For the text-containing cell, return its midpoint in (x, y) coordinate format. 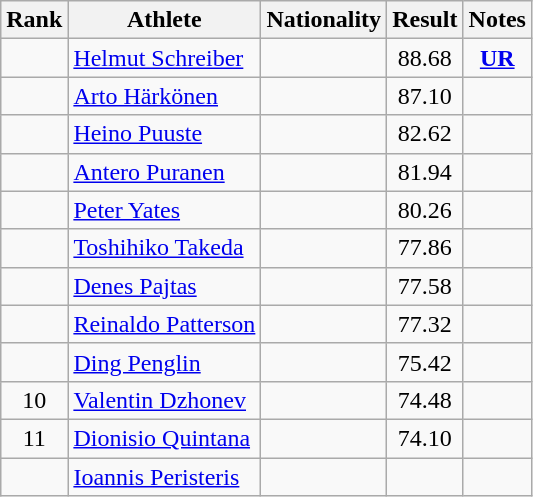
Result (425, 20)
Rank (34, 20)
77.58 (425, 286)
Valentin Dzhonev (164, 400)
77.32 (425, 324)
88.68 (425, 58)
87.10 (425, 96)
Denes Pajtas (164, 286)
75.42 (425, 362)
Ioannis Peristeris (164, 477)
Helmut Schreiber (164, 58)
Toshihiko Takeda (164, 248)
UR (497, 58)
74.48 (425, 400)
82.62 (425, 134)
Ding Penglin (164, 362)
Dionisio Quintana (164, 438)
Peter Yates (164, 210)
Nationality (324, 20)
77.86 (425, 248)
Reinaldo Patterson (164, 324)
Arto Härkönen (164, 96)
Antero Puranen (164, 172)
80.26 (425, 210)
Notes (497, 20)
81.94 (425, 172)
10 (34, 400)
11 (34, 438)
74.10 (425, 438)
Heino Puuste (164, 134)
Athlete (164, 20)
